Detect which cell encompasses the target text, then output its [x, y] center coordinate. 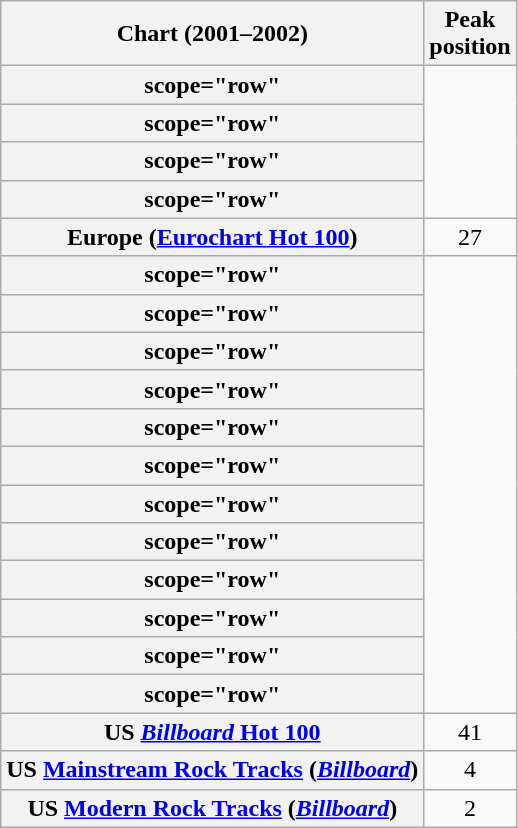
4 [470, 770]
US Modern Rock Tracks (Billboard) [212, 808]
2 [470, 808]
US Billboard Hot 100 [212, 732]
27 [470, 237]
Peakposition [470, 34]
US Mainstream Rock Tracks (Billboard) [212, 770]
Chart (2001–2002) [212, 34]
Europe (Eurochart Hot 100) [212, 237]
41 [470, 732]
